Scan for the cell matching the given text and deliver its [x, y] coordinate at center. 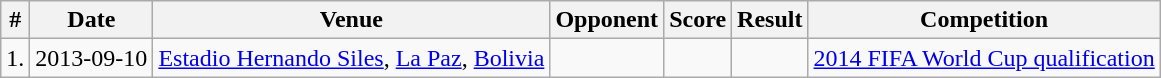
2013-09-10 [92, 58]
Score [698, 20]
Opponent [607, 20]
# [16, 20]
Date [92, 20]
1. [16, 58]
Estadio Hernando Siles, La Paz, Bolivia [352, 58]
Competition [984, 20]
2014 FIFA World Cup qualification [984, 58]
Result [770, 20]
Venue [352, 20]
